Extract the [X, Y] coordinate from the center of the cell holding the provided text.  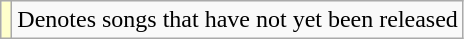
Denotes songs that have not yet been released [238, 20]
